Provide the [x, y] coordinate of the cell's center where the given text is located.  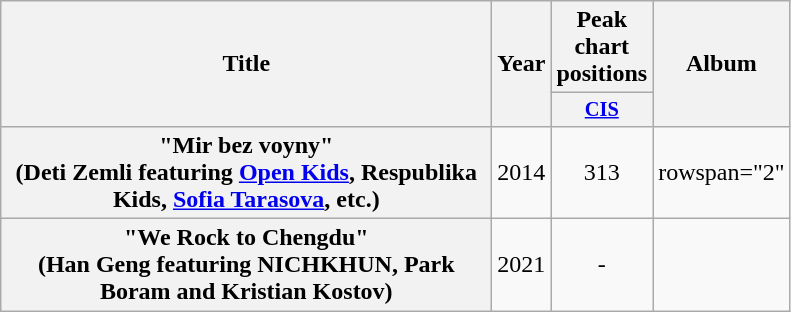
2014 [522, 172]
CIS [602, 110]
- [602, 265]
Peak chart positions [602, 47]
Year [522, 64]
313 [602, 172]
Album [722, 64]
rowspan="2" [722, 172]
"Mir bez voyny"(Deti Zemli featuring Open Kids, Respublika Kids, Sofia Tarasova, etc.) [246, 172]
Title [246, 64]
2021 [522, 265]
"We Rock to Chengdu"(Han Geng featuring NICHKHUN, Park Boram and Kristian Kostov) [246, 265]
